Find where the given text appears and provide that cell's center as [x, y] coordinate. 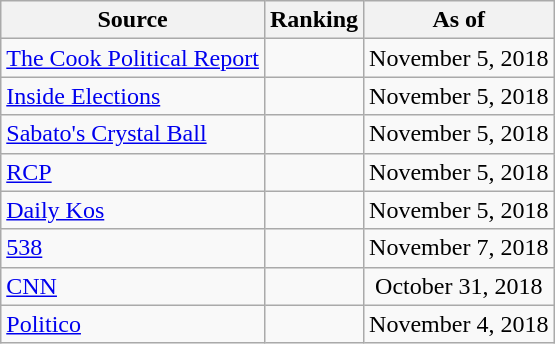
CNN [133, 286]
Sabato's Crystal Ball [133, 134]
Politico [133, 324]
Daily Kos [133, 210]
The Cook Political Report [133, 58]
November 7, 2018 [459, 248]
RCP [133, 172]
538 [133, 248]
Inside Elections [133, 96]
Source [133, 20]
October 31, 2018 [459, 286]
November 4, 2018 [459, 324]
Ranking [314, 20]
As of [459, 20]
